Scan for the cell matching the given text and deliver its [X, Y] coordinate at center. 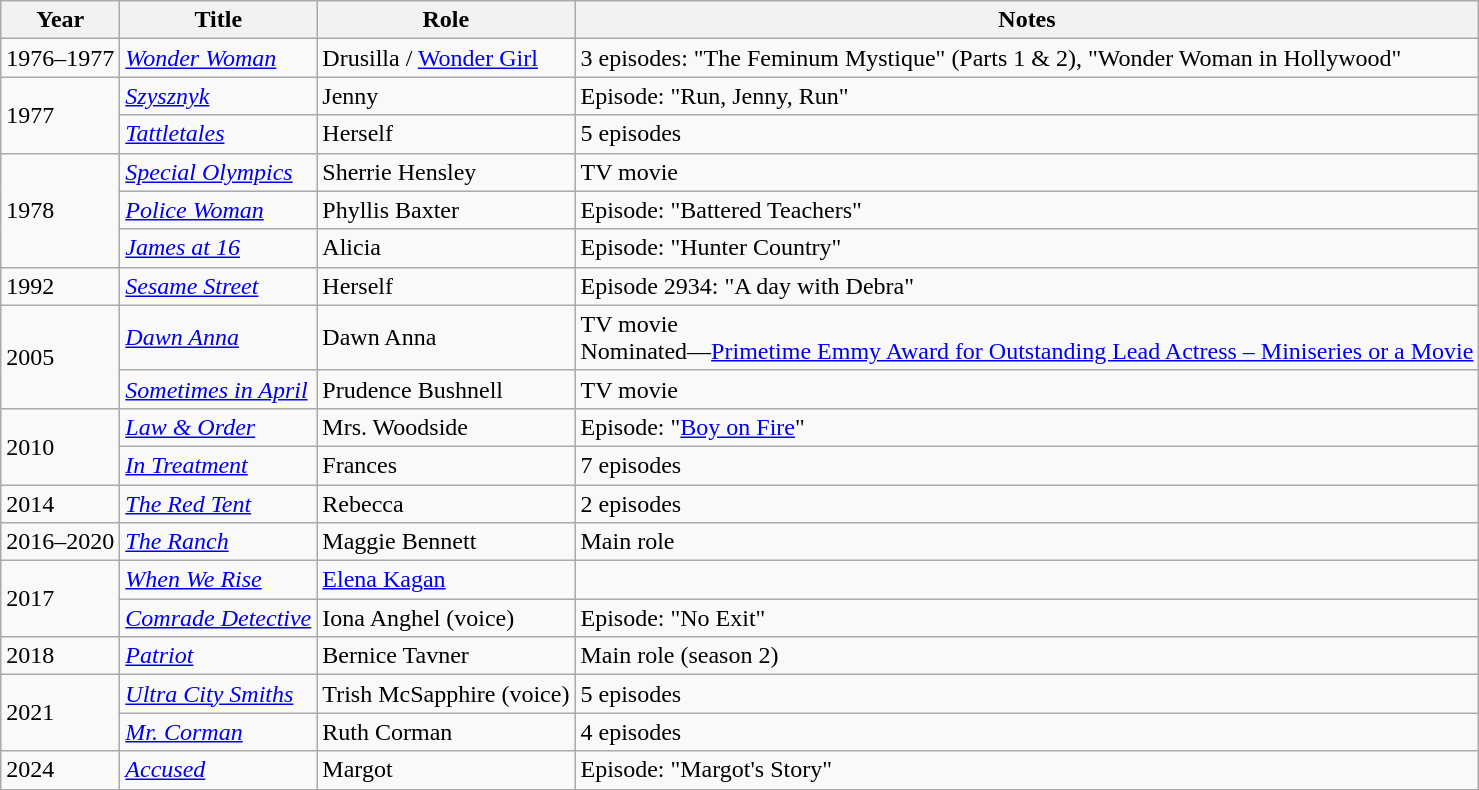
Jenny [446, 96]
TV movieNominated—Primetime Emmy Award for Outstanding Lead Actress – Miniseries or a Movie [1027, 338]
Accused [218, 770]
The Ranch [218, 542]
Mrs. Woodside [446, 427]
Rebecca [446, 503]
Prudence Bushnell [446, 389]
Frances [446, 465]
2010 [60, 446]
Episode: "Hunter Country" [1027, 248]
Episode 2934: "A day with Debra" [1027, 286]
Wonder Woman [218, 58]
Mr. Corman [218, 732]
Patriot [218, 656]
Drusilla / Wonder Girl [446, 58]
2016–2020 [60, 542]
Szysznyk [218, 96]
Role [446, 20]
7 episodes [1027, 465]
Episode: "Run, Jenny, Run" [1027, 96]
1992 [60, 286]
The Red Tent [218, 503]
2021 [60, 713]
1978 [60, 210]
4 episodes [1027, 732]
Year [60, 20]
Bernice Tavner [446, 656]
2 episodes [1027, 503]
Ruth Corman [446, 732]
Comrade Detective [218, 618]
Maggie Bennett [446, 542]
Law & Order [218, 427]
Sometimes in April [218, 389]
Margot [446, 770]
Elena Kagan [446, 580]
3 episodes: "The Feminum Mystique" (Parts 1 & 2), "Wonder Woman in Hollywood" [1027, 58]
2024 [60, 770]
Ultra City Smiths [218, 694]
2018 [60, 656]
In Treatment [218, 465]
2005 [60, 356]
Sherrie Hensley [446, 172]
2017 [60, 599]
Main role (season 2) [1027, 656]
Main role [1027, 542]
Episode: "No Exit" [1027, 618]
1976–1977 [60, 58]
Phyllis Baxter [446, 210]
Episode: "Battered Teachers" [1027, 210]
2014 [60, 503]
When We Rise [218, 580]
Notes [1027, 20]
1977 [60, 115]
James at 16 [218, 248]
Title [218, 20]
Episode: "Boy on Fire" [1027, 427]
Trish McSapphire (voice) [446, 694]
Special Olympics [218, 172]
Police Woman [218, 210]
Iona Anghel (voice) [446, 618]
Sesame Street [218, 286]
Episode: "Margot's Story" [1027, 770]
Tattletales [218, 134]
Alicia [446, 248]
